Detect which cell encompasses the target text, then output its [X, Y] center coordinate. 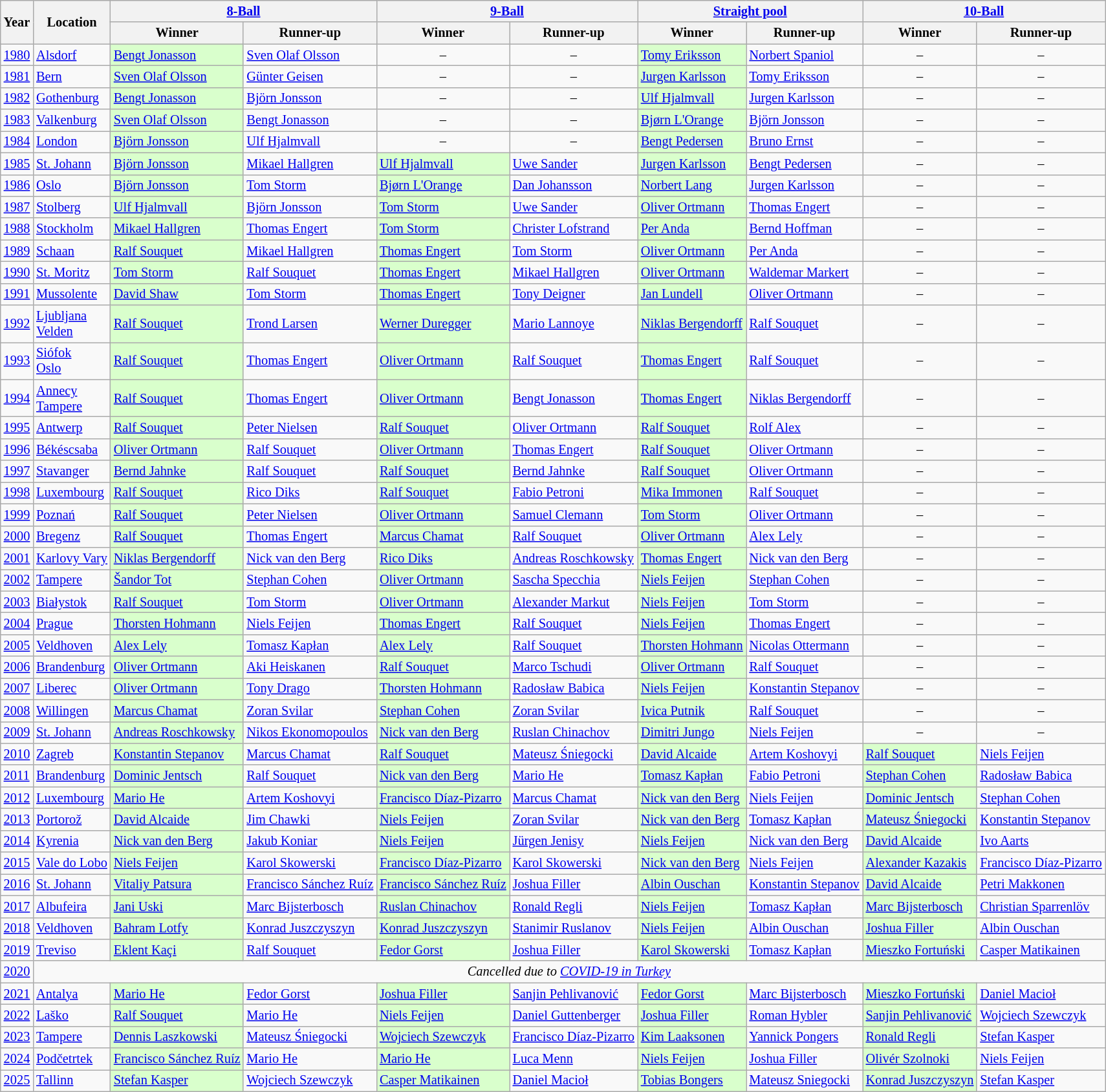
2007 [17, 689]
Dan Johansson [574, 186]
Ljubljana Velden [72, 324]
Vitaliy Patsura [177, 884]
1986 [17, 186]
2002 [17, 580]
Location [72, 22]
Petri Makkonen [1041, 884]
David Shaw [177, 294]
Dennis Laszkowski [177, 1037]
2005 [17, 645]
Oslo [72, 186]
Daniel Guttenberger [574, 1015]
Jan Lundell [692, 294]
2013 [17, 819]
Kim Laaksonen [692, 1037]
Günter Geisen [310, 76]
Bern [72, 76]
1994 [17, 398]
Marco Tschudi [574, 667]
Jim Chawki [310, 819]
2010 [17, 754]
2001 [17, 558]
Waldemar Markert [805, 272]
2015 [17, 863]
Valkenburg [72, 120]
Liberec [72, 689]
Olivér Szolnoki [920, 1059]
Ivo Aarts [1041, 841]
Aki Heiskanen [310, 667]
2021 [17, 994]
1985 [17, 164]
Rolf Alex [805, 427]
Nicolas Ottermann [805, 645]
Mussolente [72, 294]
2020 [17, 972]
Christer Lofstrand [574, 229]
Gothenburg [72, 98]
10-Ball [984, 11]
Vale do Lobo [72, 863]
Zagreb [72, 754]
Norbert Lang [692, 186]
1998 [17, 493]
Samuel Clemann [574, 515]
Jürgen Jenisy [574, 841]
1989 [17, 251]
Tobias Bongers [692, 1080]
Stockholm [72, 229]
Antalya [72, 994]
9-Ball [507, 11]
2025 [17, 1080]
2008 [17, 711]
2016 [17, 884]
Nikos Ekonomopoulos [310, 733]
Alexander Markut [574, 602]
Karlovy Vary [72, 558]
2011 [17, 776]
London [72, 142]
1987 [17, 207]
Luca Menn [574, 1059]
Poznań [72, 515]
Mario Lannoye [574, 324]
2003 [17, 602]
Stavanger [72, 471]
Eklent Kaçi [177, 950]
Cancelled due to COVID-19 in Turkey [569, 972]
Christian Sparrenlöv [1041, 906]
2019 [17, 950]
2024 [17, 1059]
Albufeira [72, 906]
Bregenz [72, 537]
Yannick Pongers [805, 1037]
Tony Deigner [574, 294]
Roman Hybler [805, 1015]
Straight pool [750, 11]
Sascha Specchia [574, 580]
Alexander Kazakis [920, 863]
1984 [17, 142]
Year [17, 22]
1983 [17, 120]
Dimitri Jungo [692, 733]
2012 [17, 798]
Werner Duregger [443, 324]
2017 [17, 906]
Bahram Lotfy [177, 928]
Jakub Koniar [310, 841]
St. Moritz [72, 272]
Trond Larsen [310, 324]
Békéscsaba [72, 449]
Jani Uski [177, 906]
Prague [72, 623]
1980 [17, 55]
Šandor Tot [177, 580]
2009 [17, 733]
Mika Immonen [692, 493]
Białystok [72, 602]
Antwerp [72, 427]
Laško [72, 1015]
1988 [17, 229]
1990 [17, 272]
Alsdorf [72, 55]
Ivica Putnik [692, 711]
Annecy Tampere [72, 398]
Siófok Oslo [72, 361]
Schaan [72, 251]
1982 [17, 98]
Kyrenia [72, 841]
Portorož [72, 819]
Stolberg [72, 207]
2022 [17, 1015]
Tallinn [72, 1080]
Podčetrtek [72, 1059]
8-Ball [243, 11]
1997 [17, 471]
2018 [17, 928]
1991 [17, 294]
Norbert Spaniol [805, 55]
2004 [17, 623]
1999 [17, 515]
1993 [17, 361]
Bernd Hoffman [805, 229]
Tony Drago [310, 689]
Mateusz Sniegocki [805, 1080]
2014 [17, 841]
1992 [17, 324]
2023 [17, 1037]
1996 [17, 449]
Bruno Ernst [805, 142]
Willingen [72, 711]
Stanimir Ruslanov [574, 928]
Treviso [72, 950]
1995 [17, 427]
2006 [17, 667]
1981 [17, 76]
2000 [17, 537]
